Provide the (x, y) coordinate of the cell's center where the given text is located.  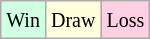
Draw (72, 20)
Win (24, 20)
Loss (126, 20)
